Determine the [X, Y] coordinate at the center of the cell enclosing the given text.  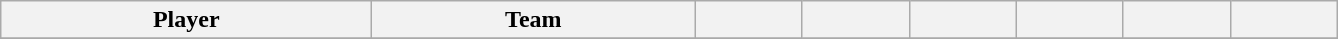
Player [186, 20]
Team [534, 20]
